Capture the cell that displays the provided text and extract its (X, Y) central coordinate. 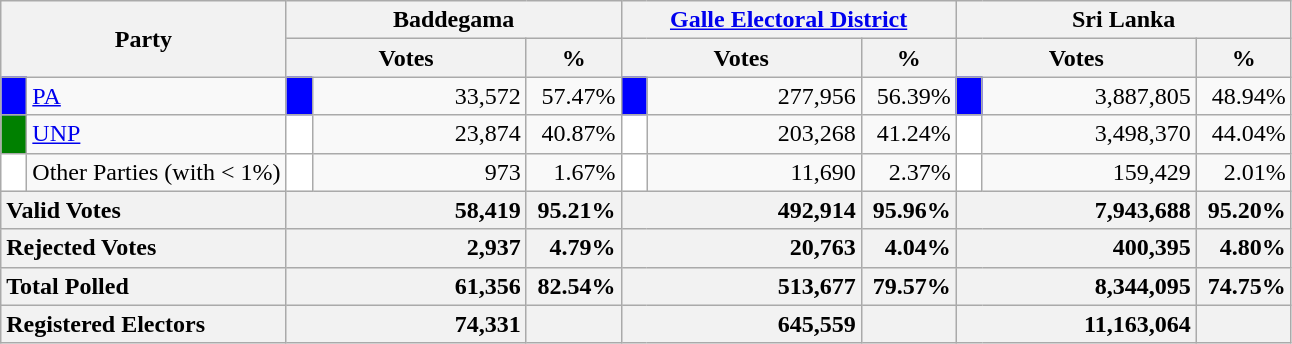
4.04% (908, 248)
74.75% (1244, 286)
56.39% (908, 96)
645,559 (741, 324)
Valid Votes (144, 210)
Baddegama (454, 20)
Sri Lanka (1124, 20)
44.04% (1244, 134)
8,344,095 (1076, 286)
492,914 (741, 210)
23,874 (419, 134)
1.67% (574, 172)
82.54% (574, 286)
2,937 (406, 248)
4.79% (574, 248)
4.80% (1244, 248)
74,331 (406, 324)
513,677 (741, 286)
Registered Electors (144, 324)
277,956 (754, 96)
2.01% (1244, 172)
PA (156, 96)
203,268 (754, 134)
Total Polled (144, 286)
61,356 (406, 286)
95.20% (1244, 210)
Party (144, 39)
2.37% (908, 172)
3,498,370 (1089, 134)
48.94% (1244, 96)
40.87% (574, 134)
20,763 (741, 248)
Rejected Votes (144, 248)
Other Parties (with < 1%) (156, 172)
11,163,064 (1076, 324)
400,395 (1076, 248)
11,690 (754, 172)
58,419 (406, 210)
95.21% (574, 210)
973 (419, 172)
95.96% (908, 210)
57.47% (574, 96)
3,887,805 (1089, 96)
79.57% (908, 286)
41.24% (908, 134)
Galle Electoral District (788, 20)
UNP (156, 134)
7,943,688 (1076, 210)
159,429 (1089, 172)
33,572 (419, 96)
